Locate the cell with the specified text and output its [x, y] center coordinate. 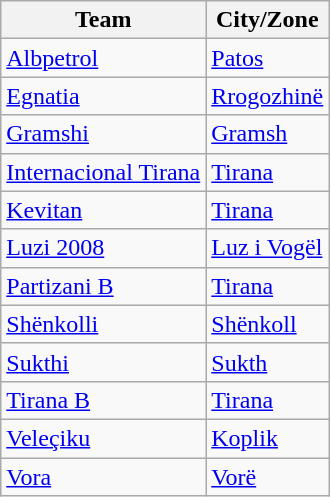
Patos [268, 58]
Sukth [268, 362]
Shënkoll [268, 324]
Albpetrol [104, 58]
Partizani B [104, 286]
Gramsh [268, 134]
Internacional Tirana [104, 172]
Koplik [268, 438]
Gramshi [104, 134]
Vora [104, 477]
Kevitan [104, 210]
Sukthi [104, 362]
Team [104, 20]
Vorë [268, 477]
Veleçiku [104, 438]
City/Zone [268, 20]
Luzi 2008 [104, 248]
Rrogozhinë [268, 96]
Egnatia [104, 96]
Tirana B [104, 400]
Luz i Vogël [268, 248]
Shënkolli [104, 324]
